Find where the given text appears and provide that cell's center as [X, Y] coordinate. 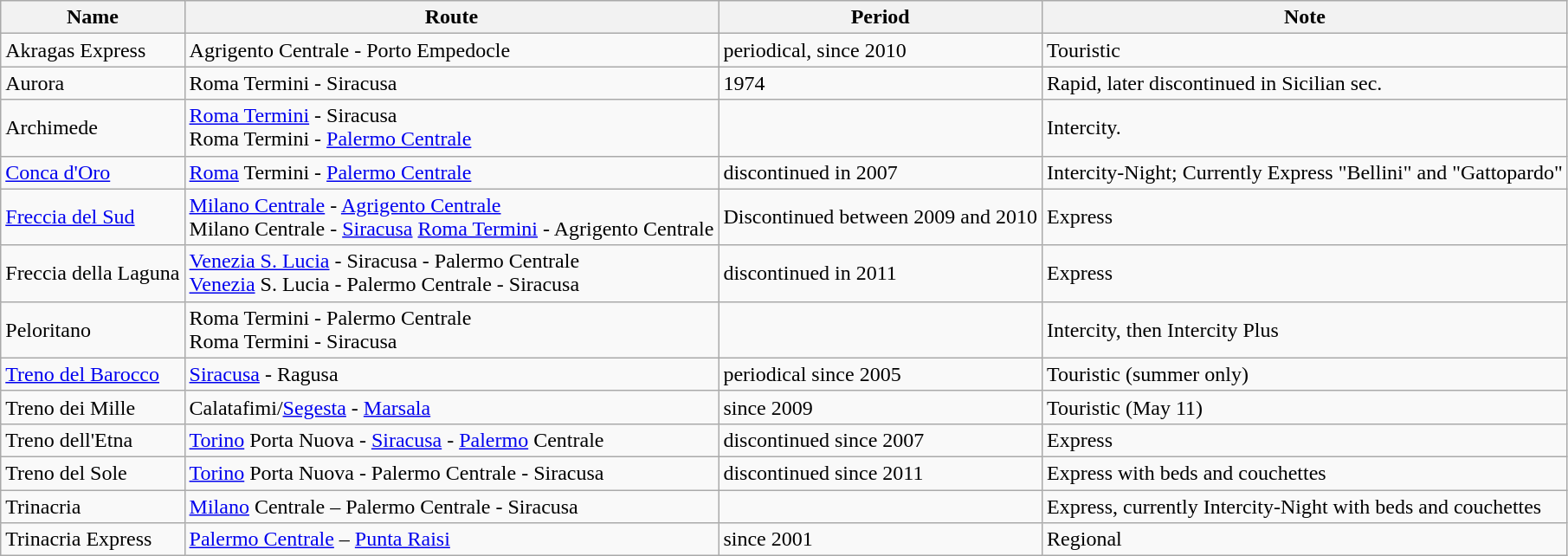
Name [93, 17]
Aurora [93, 83]
discontinued in 2011 [881, 274]
Venezia S. Lucia - Siracusa - Palermo CentraleVenezia S. Lucia - Palermo Centrale - Siracusa [452, 274]
Touristic (summer only) [1306, 374]
Roma Termini - Palermo CentraleRoma Termini - Siracusa [452, 329]
periodical, since 2010 [881, 50]
Roma Termini - SiracusaRoma Termini - Palermo Centrale [452, 128]
Torino Porta Nuova - Palermo Centrale - Siracusa [452, 473]
Treno dei Mille [93, 407]
Treno del Sole [93, 473]
Trinacria [93, 507]
Akragas Express [93, 50]
since 2009 [881, 407]
Trinacria Express [93, 540]
Route [452, 17]
Milano Centrale - Agrigento CentraleMilano Centrale - Siracusa Roma Termini - Agrigento Centrale [452, 217]
Roma Termini - Palermo Centrale [452, 172]
Freccia del Sud [93, 217]
discontinued in 2007 [881, 172]
Rapid, later discontinued in Sicilian sec. [1306, 83]
Touristic (May 11) [1306, 407]
Conca d'Oro [93, 172]
Express, currently Intercity-Night with beds and couchettes [1306, 507]
Period [881, 17]
Torino Porta Nuova - Siracusa - Palermo Centrale [452, 440]
Express with beds and couchettes [1306, 473]
Discontinued between 2009 and 2010 [881, 217]
Agrigento Centrale - Porto Empedocle [452, 50]
Intercity. [1306, 128]
periodical since 2005 [881, 374]
Intercity-Night; Currently Express "Bellini" and "Gattopardo" [1306, 172]
Archimede [93, 128]
Milano Centrale – Palermo Centrale - Siracusa [452, 507]
discontinued since 2011 [881, 473]
Freccia della Laguna [93, 274]
Siracusa - Ragusa [452, 374]
Treno dell'Etna [93, 440]
since 2001 [881, 540]
Calatafimi/Segesta - Marsala [452, 407]
Note [1306, 17]
1974 [881, 83]
Treno del Barocco [93, 374]
Palermo Centrale – Punta Raisi [452, 540]
Touristic [1306, 50]
Peloritano [93, 329]
Regional [1306, 540]
Roma Termini - Siracusa [452, 83]
Intercity, then Intercity Plus [1306, 329]
discontinued since 2007 [881, 440]
